Find where the given text appears and provide that cell's center as [X, Y] coordinate. 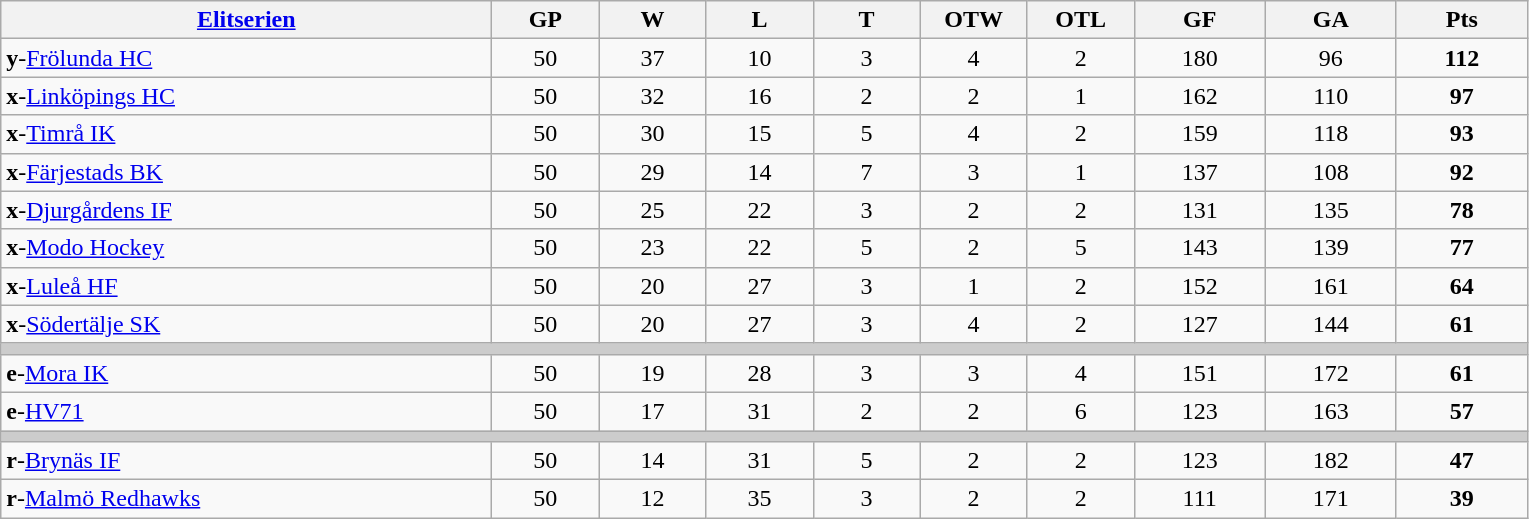
e-HV71 [246, 411]
7 [866, 172]
97 [1462, 96]
OTW [974, 20]
93 [1462, 134]
W [652, 20]
OTL [1080, 20]
30 [652, 134]
137 [1200, 172]
64 [1462, 286]
35 [760, 499]
78 [1462, 210]
Elitserien [246, 20]
x-Färjestads BK [246, 172]
L [760, 20]
12 [652, 499]
x-Timrå IK [246, 134]
47 [1462, 461]
171 [1330, 499]
r-Malmö Redhawks [246, 499]
6 [1080, 411]
110 [1330, 96]
x-Södertälje SK [246, 324]
r-Brynäs IF [246, 461]
x-Linköpings HC [246, 96]
77 [1462, 248]
15 [760, 134]
x-Modo Hockey [246, 248]
GA [1330, 20]
GF [1200, 20]
29 [652, 172]
39 [1462, 499]
139 [1330, 248]
172 [1330, 373]
112 [1462, 58]
143 [1200, 248]
x-Djurgårdens IF [246, 210]
92 [1462, 172]
25 [652, 210]
161 [1330, 286]
127 [1200, 324]
e-Mora IK [246, 373]
23 [652, 248]
182 [1330, 461]
135 [1330, 210]
111 [1200, 499]
159 [1200, 134]
151 [1200, 373]
x-Luleå HF [246, 286]
118 [1330, 134]
163 [1330, 411]
Pts [1462, 20]
162 [1200, 96]
108 [1330, 172]
GP [546, 20]
131 [1200, 210]
37 [652, 58]
32 [652, 96]
152 [1200, 286]
28 [760, 373]
17 [652, 411]
144 [1330, 324]
19 [652, 373]
96 [1330, 58]
16 [760, 96]
y-Frölunda HC [246, 58]
180 [1200, 58]
10 [760, 58]
T [866, 20]
57 [1462, 411]
